Search for the cell housing the specified text and yield its (X, Y) center coordinate. 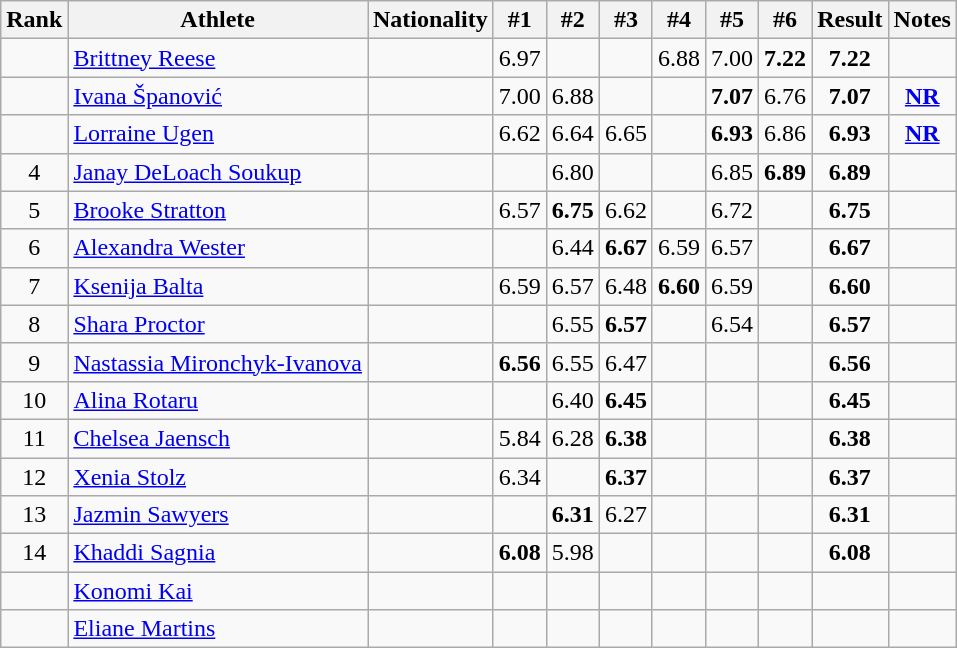
6.85 (732, 172)
Athlete (218, 20)
6.64 (572, 134)
Khaddi Sagnia (218, 553)
Nastassia Mironchyk-Ivanova (218, 362)
6.44 (572, 248)
#4 (678, 20)
Konomi Kai (218, 591)
Lorraine Ugen (218, 134)
6.28 (572, 438)
8 (34, 324)
6.72 (732, 210)
5.84 (520, 438)
Brooke Stratton (218, 210)
6.40 (572, 400)
Janay DeLoach Soukup (218, 172)
11 (34, 438)
12 (34, 477)
#2 (572, 20)
Chelsea Jaensch (218, 438)
6.97 (520, 58)
Rank (34, 20)
6.27 (626, 515)
6.65 (626, 134)
Brittney Reese (218, 58)
14 (34, 553)
#1 (520, 20)
6.48 (626, 286)
10 (34, 400)
9 (34, 362)
Notes (922, 20)
Ksenija Balta (218, 286)
4 (34, 172)
6.54 (732, 324)
Alexandra Wester (218, 248)
#5 (732, 20)
Shara Proctor (218, 324)
Result (850, 20)
Ivana Španović (218, 96)
Xenia Stolz (218, 477)
Eliane Martins (218, 629)
Nationality (431, 20)
6.76 (786, 96)
6.34 (520, 477)
5.98 (572, 553)
6 (34, 248)
6.86 (786, 134)
Alina Rotaru (218, 400)
Jazmin Sawyers (218, 515)
5 (34, 210)
6.80 (572, 172)
6.47 (626, 362)
#3 (626, 20)
7 (34, 286)
13 (34, 515)
#6 (786, 20)
